Detect which cell encompasses the target text, then output its (x, y) center coordinate. 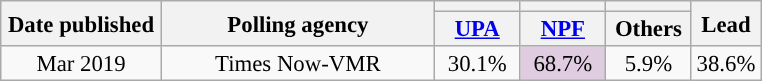
68.7% (563, 64)
5.9% (649, 64)
Times Now-VMR (298, 64)
Polling agency (298, 24)
Others (649, 30)
Mar 2019 (82, 64)
38.6% (726, 64)
NPF (563, 30)
UPA (477, 30)
30.1% (477, 64)
Lead (726, 24)
Date published (82, 24)
